Determine the [X, Y] coordinate at the center of the cell enclosing the given text.  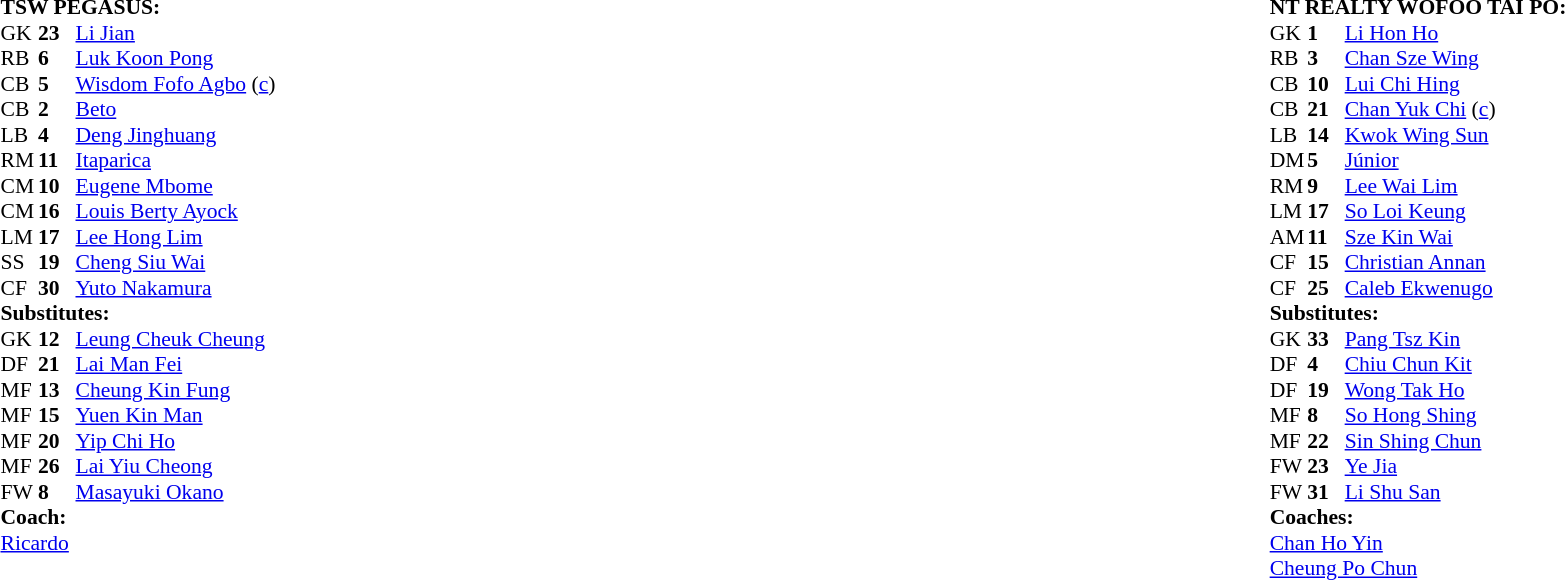
Beto [176, 109]
6 [57, 59]
Luk Koon Pong [176, 59]
31 [1326, 492]
Leung Cheuk Cheung [176, 339]
20 [57, 441]
Substitutes: [138, 313]
SS [19, 263]
Wisdom Fofo Agbo (c) [176, 84]
Yip Chi Ho [176, 441]
DM [1289, 161]
16 [57, 211]
1 [1326, 33]
Cheung Kin Fung [176, 390]
12 [57, 339]
Eugene Mbome [176, 186]
Deng Jinghuang [176, 135]
Ricardo [138, 543]
Li Jian [176, 33]
33 [1326, 339]
26 [57, 467]
Yuto Nakamura [176, 288]
Coach: [138, 517]
30 [57, 288]
Lai Yiu Cheong [176, 467]
13 [57, 390]
14 [1326, 135]
Itaparica [176, 161]
Lee Hong Lim [176, 237]
2 [57, 109]
Lai Man Fei [176, 365]
25 [1326, 288]
9 [1326, 186]
Cheng Siu Wai [176, 263]
Masayuki Okano [176, 492]
22 [1326, 441]
AM [1289, 237]
Louis Berty Ayock [176, 211]
3 [1326, 59]
Yuen Kin Man [176, 415]
